Pinpoint the cell where the given text exists, returning its [X, Y] midpoint coordinate. 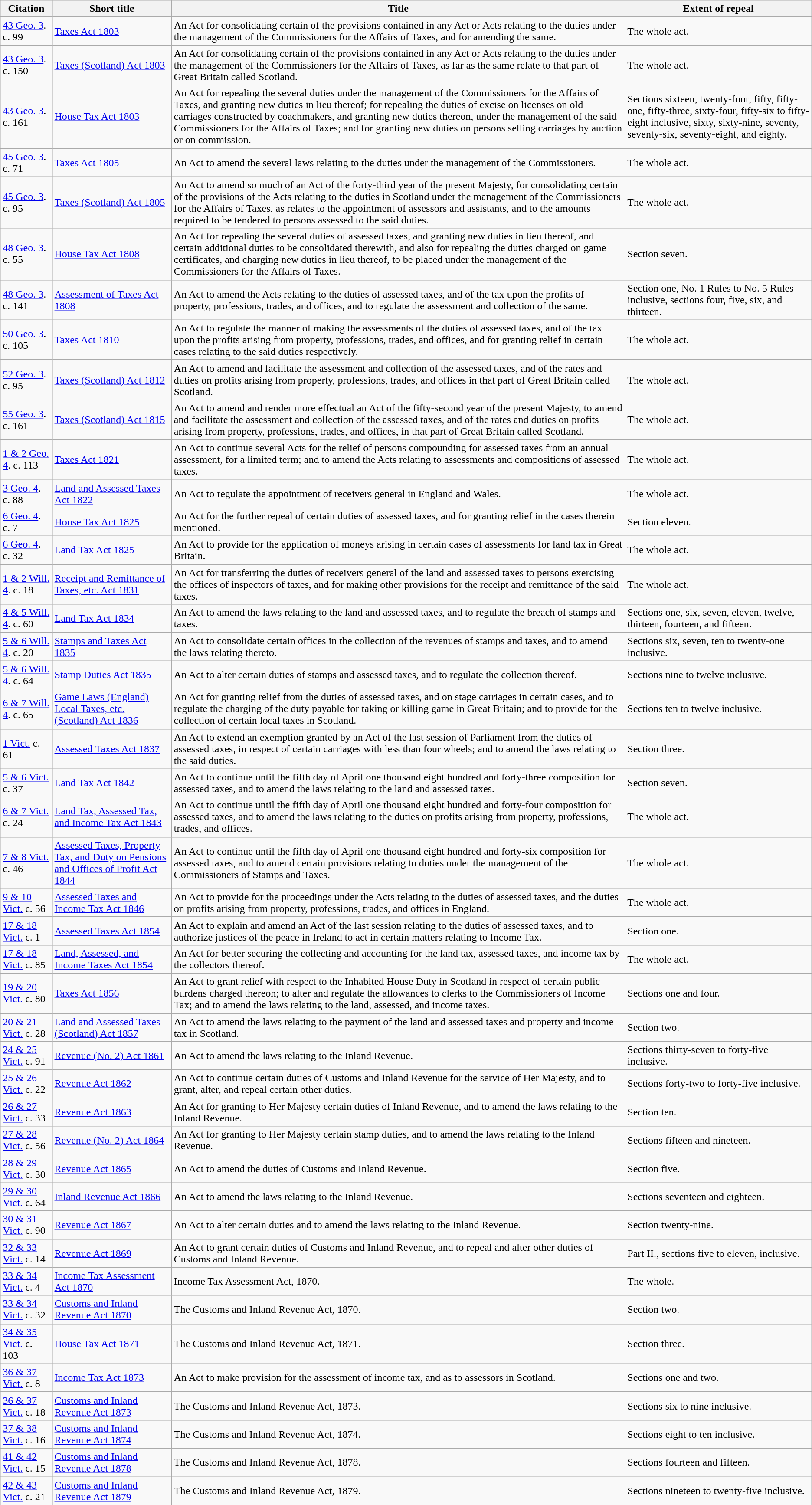
An Act to consolidate certain offices in the collection of the revenues of stamps and taxes, and to amend the laws relating thereto. [398, 646]
Revenue Act 1867 [112, 1225]
Sections fourteen and fifteen. [718, 1462]
Assessed Taxes, Property Tax, and Duty on Pensions and Offices of Profit Act 1844 [112, 862]
Sections one and four. [718, 993]
Section ten. [718, 1112]
33 & 34 Vict. c. 32 [26, 1309]
The Customs and Inland Revenue Act, 1870. [398, 1309]
Land and Assessed Taxes Act 1822 [112, 494]
Customs and Inland Revenue Act 1879 [112, 1491]
55 Geo. 3. c. 161 [26, 420]
Customs and Inland Revenue Act 1873 [112, 1406]
Assessed Taxes and Income Tax Act 1846 [112, 902]
An Act to continue certain duties of Customs and Inland Revenue for the service of Her Majesty, and to grant, alter, and repeal certain other duties. [398, 1084]
Section five. [718, 1169]
43 Geo. 3. c. 161 [26, 117]
Customs and Inland Revenue Act 1870 [112, 1309]
6 Geo. 4. c. 7 [26, 522]
Sections one, six, seven, eleven, twelve, thirteen, fourteen, and fifteen. [718, 619]
Section twenty-nine. [718, 1225]
Taxes Act 1805 [112, 162]
Taxes (Scotland) Act 1803 [112, 65]
House Tax Act 1808 [112, 254]
Land Tax Act 1842 [112, 783]
Sections forty-two to forty-five inclusive. [718, 1084]
Sections six to nine inclusive. [718, 1406]
Assessment of Taxes Act 1808 [112, 300]
Land and Assessed Taxes (Scotland) Act 1857 [112, 1027]
26 & 27 Vict. c. 33 [26, 1112]
50 Geo. 3. c. 105 [26, 340]
An Act for granting to Her Majesty certain stamp duties, and to amend the laws relating to the Inland Revenue. [398, 1140]
Revenue (No. 2) Act 1861 [112, 1056]
Stamps and Taxes Act 1835 [112, 646]
37 & 38 Vict. c. 16 [26, 1434]
The Customs and Inland Revenue Act, 1874. [398, 1434]
Section one, No. 1 Rules to No. 5 Rules inclusive, sections four, five, six, and thirteen. [718, 300]
House Tax Act 1803 [112, 117]
Land Tax Act 1834 [112, 619]
17 & 18 Vict. c. 1 [26, 931]
45 Geo. 3. c. 71 [26, 162]
36 & 37 Vict. c. 8 [26, 1378]
19 & 20 Vict. c. 80 [26, 993]
Sections six, seven, ten to twenty-one inclusive. [718, 646]
42 & 43 Vict. c. 21 [26, 1491]
The Customs and Inland Revenue Act, 1879. [398, 1491]
25 & 26 Vict. c. 22 [26, 1084]
An Act to regulate the appointment of receivers general in England and Wales. [398, 494]
24 & 25 Vict. c. 91 [26, 1056]
Section one. [718, 931]
The Customs and Inland Revenue Act, 1873. [398, 1406]
Income Tax Assessment Act, 1870. [398, 1282]
27 & 28 Vict. c. 56 [26, 1140]
Revenue Act 1869 [112, 1253]
6 & 7 Will. 4. c. 65 [26, 709]
House Tax Act 1871 [112, 1344]
An Act for the further repeal of certain duties of assessed taxes, and for granting relief in the cases therein mentioned. [398, 522]
The whole. [718, 1282]
Assessed Taxes Act 1837 [112, 749]
An Act for better securing the collecting and accounting for the land tax, assessed taxes, and income tax by the collectors thereof. [398, 959]
36 & 37 Vict. c. 18 [26, 1406]
7 & 8 Vict. c. 46 [26, 862]
28 & 29 Vict. c. 30 [26, 1169]
An Act for granting to Her Majesty certain duties of Inland Revenue, and to amend the laws relating to the Inland Revenue. [398, 1112]
An Act to grant certain duties of Customs and Inland Revenue, and to repeal and alter other duties of Customs and Inland Revenue. [398, 1253]
Revenue Act 1863 [112, 1112]
9 & 10 Vict. c. 56 [26, 902]
Taxes Act 1810 [112, 340]
Taxes Act 1821 [112, 459]
Sections ten to twelve inclusive. [718, 709]
An Act to amend the several laws relating to the duties under the management of the Commissioners. [398, 162]
Taxes Act 1803 [112, 31]
4 & 5 Will. 4. c. 60 [26, 619]
32 & 33 Vict. c. 14 [26, 1253]
20 & 21 Vict. c. 28 [26, 1027]
Sections thirty-seven to forty-five inclusive. [718, 1056]
An Act to make provision for the assessment of income tax, and as to assessors in Scotland. [398, 1378]
Section eleven. [718, 522]
Inland Revenue Act 1866 [112, 1197]
30 & 31 Vict. c. 90 [26, 1225]
1 & 2 Geo. 4. c. 113 [26, 459]
Land Tax, Assessed Tax, and Income Tax Act 1843 [112, 817]
17 & 18 Vict. c. 85 [26, 959]
Sections seventeen and eighteen. [718, 1197]
Revenue (No. 2) Act 1864 [112, 1140]
6 Geo. 4. c. 32 [26, 550]
41 & 42 Vict. c. 15 [26, 1462]
Taxes (Scotland) Act 1815 [112, 420]
Revenue Act 1862 [112, 1084]
6 & 7 Vict. c. 24 [26, 817]
1 & 2 Will. 4. c. 18 [26, 584]
Land Tax Act 1825 [112, 550]
Short title [112, 9]
The Customs and Inland Revenue Act, 1878. [398, 1462]
Assessed Taxes Act 1854 [112, 931]
Income Tax Act 1873 [112, 1378]
43 Geo. 3. c. 150 [26, 65]
Receipt and Remittance of Taxes, etc. Act 1831 [112, 584]
48 Geo. 3. c. 55 [26, 254]
5 & 6 Vict. c. 37 [26, 783]
The Customs and Inland Revenue Act, 1871. [398, 1344]
Part II., sections five to eleven, inclusive. [718, 1253]
Stamp Duties Act 1835 [112, 675]
Sections nine to twelve inclusive. [718, 675]
Title [398, 9]
33 & 34 Vict. c. 4 [26, 1282]
Game Laws (England) Local Taxes, etc. (Scotland) Act 1836 [112, 709]
Citation [26, 9]
1 Vict. c. 61 [26, 749]
Sections fifteen and nineteen. [718, 1140]
Sections one and two. [718, 1378]
48 Geo. 3. c. 141 [26, 300]
Customs and Inland Revenue Act 1874 [112, 1434]
An Act to amend the laws relating to the payment of the land and assessed taxes and property and income tax in Scotland. [398, 1027]
An Act to alter certain duties and to amend the laws relating to the Inland Revenue. [398, 1225]
34 & 35 Vict. c. 103 [26, 1344]
Sections nineteen to twenty-five inclusive. [718, 1491]
Taxes Act 1856 [112, 993]
45 Geo. 3. c. 95 [26, 202]
43 Geo. 3. c. 99 [26, 31]
Taxes (Scotland) Act 1812 [112, 380]
5 & 6 Will. 4. c. 64 [26, 675]
29 & 30 Vict. c. 64 [26, 1197]
An Act to amend the laws relating to the land and assessed taxes, and to regulate the breach of stamps and taxes. [398, 619]
Customs and Inland Revenue Act 1878 [112, 1462]
5 & 6 Will. 4. c. 20 [26, 646]
An Act to alter certain duties of stamps and assessed taxes, and to regulate the collection thereof. [398, 675]
House Tax Act 1825 [112, 522]
Taxes (Scotland) Act 1805 [112, 202]
Revenue Act 1865 [112, 1169]
Income Tax Assessment Act 1870 [112, 1282]
An Act to amend the duties of Customs and Inland Revenue. [398, 1169]
Extent of repeal [718, 9]
Sections eight to ten inclusive. [718, 1434]
Land, Assessed, and Income Taxes Act 1854 [112, 959]
52 Geo. 3. c. 95 [26, 380]
3 Geo. 4. c. 88 [26, 494]
An Act to provide for the application of moneys arising in certain cases of assessments for land tax in Great Britain. [398, 550]
